Pinpoint the cell where the given text exists, returning its (X, Y) midpoint coordinate. 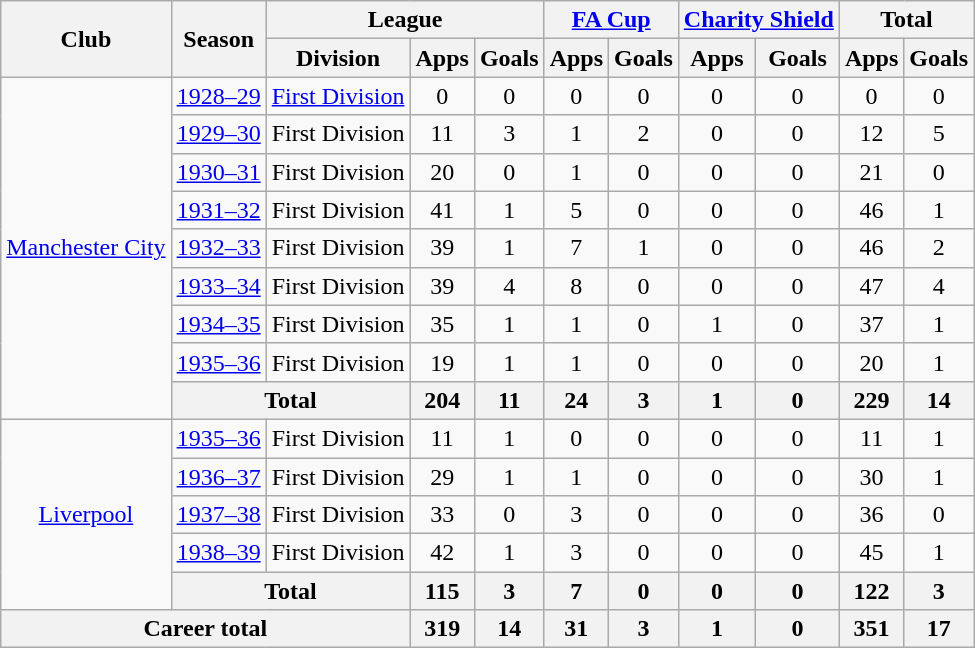
21 (871, 172)
League (405, 20)
Liverpool (86, 514)
1930–31 (218, 172)
1928–29 (218, 96)
30 (871, 477)
47 (871, 286)
1934–35 (218, 324)
Season (218, 39)
29 (442, 477)
36 (871, 515)
204 (442, 400)
1932–33 (218, 248)
31 (576, 629)
37 (871, 324)
42 (442, 553)
17 (939, 629)
351 (871, 629)
45 (871, 553)
33 (442, 515)
1937–38 (218, 515)
122 (871, 591)
Manchester City (86, 248)
19 (442, 362)
41 (442, 210)
1936–37 (218, 477)
24 (576, 400)
Career total (206, 629)
12 (871, 134)
319 (442, 629)
1931–32 (218, 210)
8 (576, 286)
115 (442, 591)
229 (871, 400)
Charity Shield (758, 20)
1933–34 (218, 286)
Division (338, 58)
Club (86, 39)
FA Cup (611, 20)
35 (442, 324)
1938–39 (218, 553)
1929–30 (218, 134)
